Pinpoint the cell where the given text exists, returning its [x, y] midpoint coordinate. 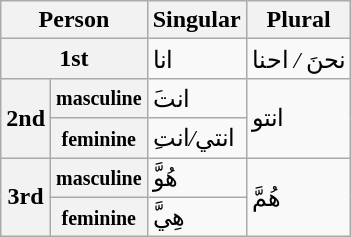
Person [74, 20]
َّهُو [196, 178]
3rd [26, 198]
2nd [26, 118]
انا [196, 59]
انتو [298, 118]
نحنَ / احنا [298, 59]
َانت [196, 98]
ِانتي/انت [196, 138]
Plural [298, 20]
Singular [196, 20]
هُمَّ [298, 198]
َّهِي [196, 217]
1st [74, 59]
